Return (X, Y) of the center of cell containing provided text 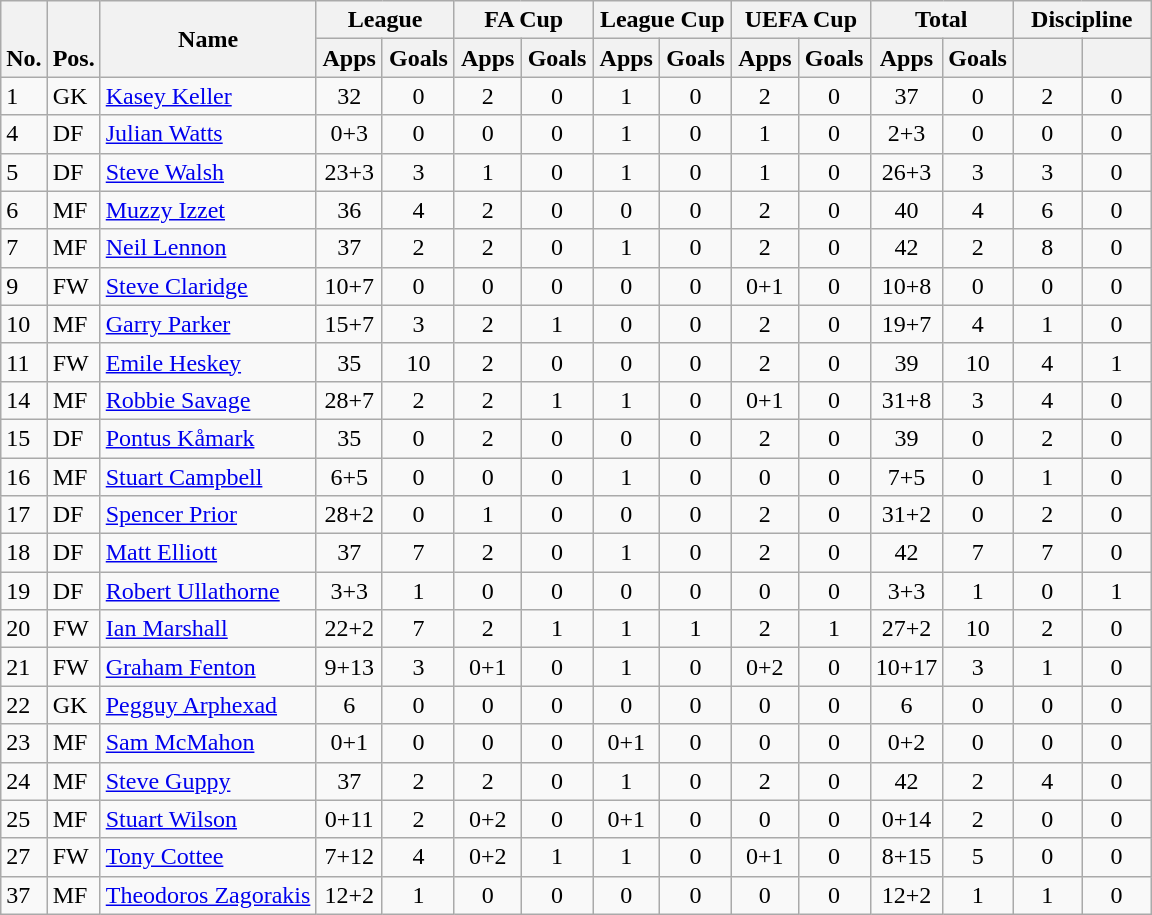
10+8 (906, 286)
Spencer Prior (208, 515)
26+3 (906, 172)
17 (24, 515)
14 (24, 400)
27+2 (906, 629)
Matt Elliott (208, 553)
Stuart Campbell (208, 477)
19+7 (906, 324)
24 (24, 781)
FA Cup (524, 20)
Kasey Keller (208, 96)
10+17 (906, 667)
Theodoros Zagorakis (208, 895)
10+7 (350, 286)
Pegguy Arphexad (208, 705)
31+2 (906, 515)
19 (24, 591)
25 (24, 819)
Neil Lennon (208, 248)
11 (24, 362)
0+3 (350, 134)
20 (24, 629)
7+5 (906, 477)
Total (941, 20)
Julian Watts (208, 134)
16 (24, 477)
Muzzy Izzet (208, 210)
Emile Heskey (208, 362)
7+12 (350, 857)
League Cup (662, 20)
6+5 (350, 477)
15 (24, 438)
23+3 (350, 172)
Stuart Wilson (208, 819)
2+3 (906, 134)
0+11 (350, 819)
31+8 (906, 400)
8 (1046, 248)
28+7 (350, 400)
Ian Marshall (208, 629)
0+14 (906, 819)
Steve Walsh (208, 172)
8+15 (906, 857)
No. (24, 39)
Tony Cottee (208, 857)
Robert Ullathorne (208, 591)
9 (24, 286)
Graham Fenton (208, 667)
15+7 (350, 324)
Robbie Savage (208, 400)
22+2 (350, 629)
League (386, 20)
36 (350, 210)
9+13 (350, 667)
18 (24, 553)
23 (24, 743)
Sam McMahon (208, 743)
40 (906, 210)
32 (350, 96)
Pontus Kåmark (208, 438)
Steve Claridge (208, 286)
Steve Guppy (208, 781)
27 (24, 857)
Name (208, 39)
UEFA Cup (802, 20)
21 (24, 667)
22 (24, 705)
Discipline (1082, 20)
Pos. (74, 39)
Garry Parker (208, 324)
28+2 (350, 515)
